From the cell containing the given text, extract its center point as [x, y] coordinate. 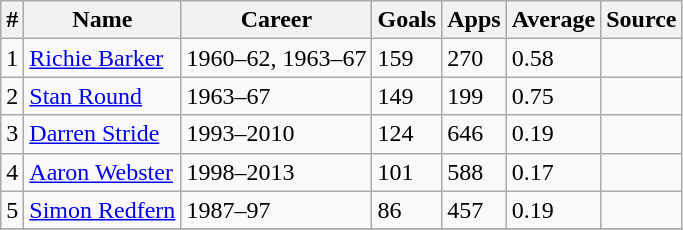
124 [407, 134]
Stan Round [102, 96]
5 [12, 210]
4 [12, 172]
1960–62, 1963–67 [276, 58]
1993–2010 [276, 134]
Richie Barker [102, 58]
# [12, 20]
Average [554, 20]
2 [12, 96]
101 [407, 172]
457 [474, 210]
646 [474, 134]
270 [474, 58]
0.58 [554, 58]
Goals [407, 20]
Career [276, 20]
1 [12, 58]
3 [12, 134]
Simon Redfern [102, 210]
Name [102, 20]
588 [474, 172]
0.75 [554, 96]
1963–67 [276, 96]
Apps [474, 20]
1998–2013 [276, 172]
159 [407, 58]
0.17 [554, 172]
199 [474, 96]
Source [642, 20]
149 [407, 96]
Darren Stride [102, 134]
1987–97 [276, 210]
Aaron Webster [102, 172]
86 [407, 210]
